Pinpoint the cell where the given text exists, returning its (x, y) midpoint coordinate. 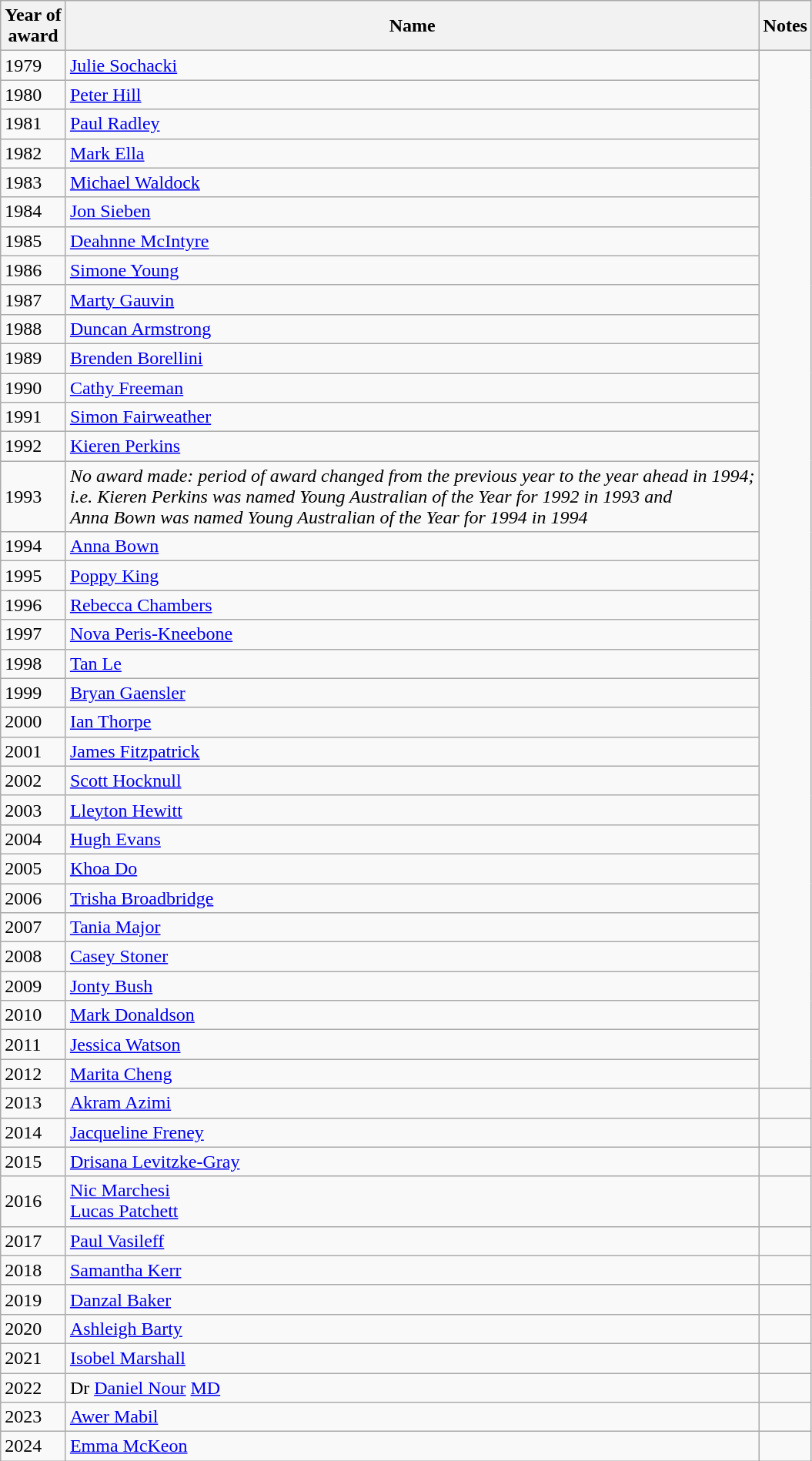
Duncan Armstrong (413, 329)
Jon Sieben (413, 212)
2010 (34, 1015)
Kieren Perkins (413, 446)
1979 (34, 65)
2003 (34, 810)
2018 (34, 1270)
Julie Sochacki (413, 65)
1988 (34, 329)
Paul Vasileff (413, 1241)
1982 (34, 153)
2006 (34, 898)
2024 (34, 1446)
2000 (34, 722)
Simon Fairweather (413, 417)
Casey Stoner (413, 957)
Paul Radley (413, 124)
1993 (34, 496)
Samantha Kerr (413, 1270)
Notes (785, 26)
1983 (34, 182)
Jacqueline Freney (413, 1132)
2001 (34, 751)
Nic Marchesi Lucas Patchett (413, 1201)
Marty Gauvin (413, 299)
1996 (34, 605)
Jessica Watson (413, 1045)
2020 (34, 1329)
2022 (34, 1388)
1995 (34, 576)
Cathy Freeman (413, 387)
Tania Major (413, 928)
2021 (34, 1358)
Ian Thorpe (413, 722)
1980 (34, 95)
1998 (34, 664)
Hugh Evans (413, 839)
2007 (34, 928)
Year ofaward (34, 26)
2017 (34, 1241)
Rebecca Chambers (413, 605)
2013 (34, 1103)
Poppy King (413, 576)
Brenden Borellini (413, 358)
Name (413, 26)
Jonty Bush (413, 986)
1990 (34, 387)
Anna Bown (413, 547)
1997 (34, 634)
2015 (34, 1162)
Mark Donaldson (413, 1015)
Trisha Broadbridge (413, 898)
Akram Azimi (413, 1103)
1985 (34, 241)
2019 (34, 1299)
1984 (34, 212)
Bryan Gaensler (413, 693)
Deahnne McIntyre (413, 241)
1994 (34, 547)
Ashleigh Barty (413, 1329)
2009 (34, 986)
Tan Le (413, 664)
2002 (34, 781)
Simone Young (413, 270)
Michael Waldock (413, 182)
Scott Hocknull (413, 781)
Lleyton Hewitt (413, 810)
2011 (34, 1045)
1981 (34, 124)
2005 (34, 868)
1999 (34, 693)
Mark Ella (413, 153)
Peter Hill (413, 95)
Danzal Baker (413, 1299)
1986 (34, 270)
2023 (34, 1417)
1987 (34, 299)
1989 (34, 358)
2004 (34, 839)
Khoa Do (413, 868)
Dr Daniel Nour MD (413, 1388)
James Fitzpatrick (413, 751)
Nova Peris-Kneebone (413, 634)
1992 (34, 446)
2012 (34, 1074)
Marita Cheng (413, 1074)
2016 (34, 1201)
1991 (34, 417)
2008 (34, 957)
2014 (34, 1132)
Isobel Marshall (413, 1358)
Emma McKeon (413, 1446)
Awer Mabil (413, 1417)
Drisana Levitzke-Gray (413, 1162)
